Return the (x, y) coordinate for the center point of the cell that contains the specified text.  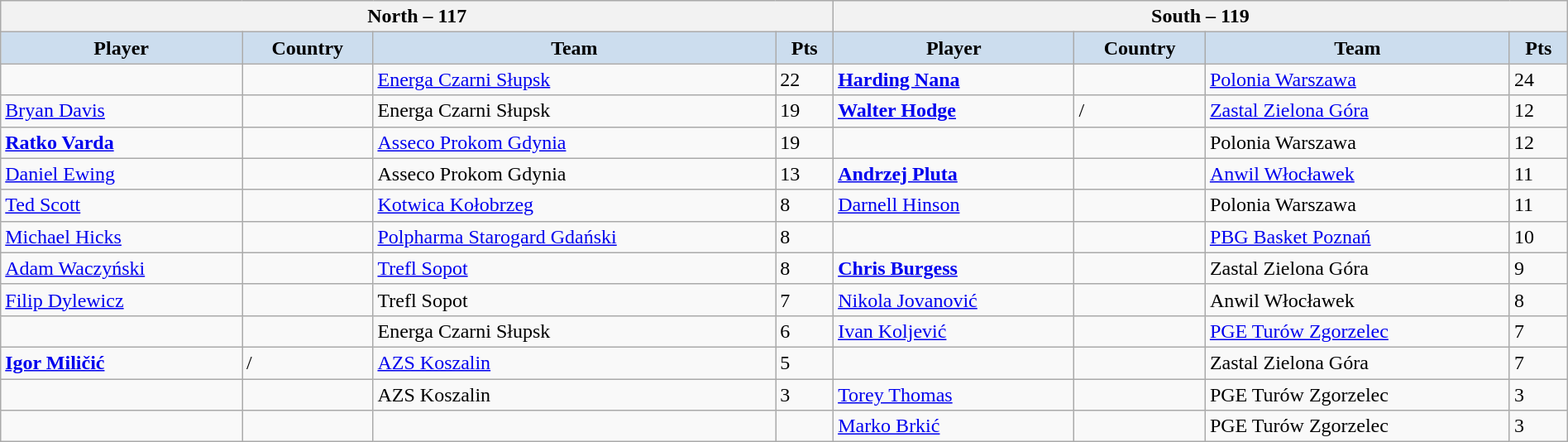
10 (1538, 237)
PBG Basket Poznań (1357, 237)
Daniel Ewing (122, 174)
13 (805, 174)
Ivan Koljević (954, 331)
Polpharma Starogard Gdański (574, 237)
Nikola Jovanović (954, 300)
Adam Waczyński (122, 268)
6 (805, 331)
9 (1538, 268)
North – 117 (417, 17)
5 (805, 363)
Filip Dylewicz (122, 300)
Marko Brkić (954, 426)
Igor Miličić (122, 363)
South – 119 (1201, 17)
Walter Hodge (954, 111)
Bryan Davis (122, 111)
24 (1538, 79)
Michael Hicks (122, 237)
22 (805, 79)
Andrzej Pluta (954, 174)
Ratko Varda (122, 142)
Ted Scott (122, 205)
Torey Thomas (954, 395)
Kotwica Kołobrzeg (574, 205)
Chris Burgess (954, 268)
Harding Nana (954, 79)
Darnell Hinson (954, 205)
